Detect which cell encompasses the target text, then output its (x, y) center coordinate. 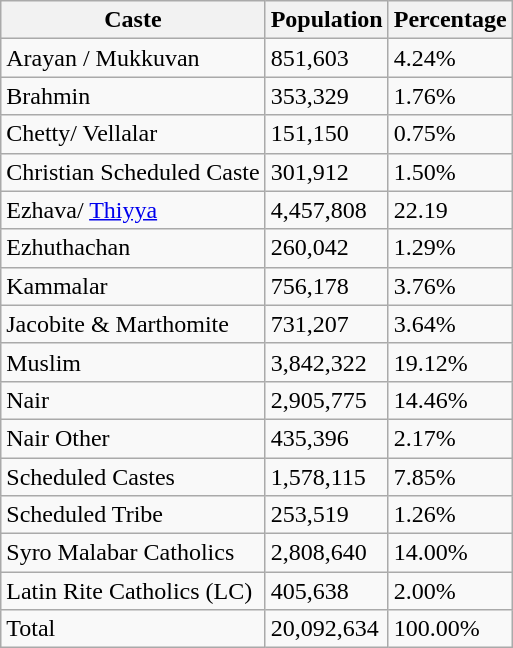
301,912 (326, 172)
3,842,322 (326, 362)
405,638 (326, 591)
1.50% (450, 172)
1.76% (450, 96)
Chetty/ Vellalar (133, 134)
Nair (133, 400)
731,207 (326, 324)
22.19 (450, 210)
253,519 (326, 515)
0.75% (450, 134)
353,329 (326, 96)
14.00% (450, 553)
Kammalar (133, 286)
435,396 (326, 438)
756,178 (326, 286)
3.76% (450, 286)
Caste (133, 20)
2.00% (450, 591)
7.85% (450, 477)
260,042 (326, 248)
Brahmin (133, 96)
100.00% (450, 629)
1,578,115 (326, 477)
3.64% (450, 324)
2,905,775 (326, 400)
151,150 (326, 134)
1.26% (450, 515)
851,603 (326, 58)
Syro Malabar Catholics (133, 553)
14.46% (450, 400)
Ezhuthachan (133, 248)
20,092,634 (326, 629)
Total (133, 629)
1.29% (450, 248)
4,457,808 (326, 210)
Latin Rite Catholics (LC) (133, 591)
Population (326, 20)
Muslim (133, 362)
2.17% (450, 438)
19.12% (450, 362)
Nair Other (133, 438)
Scheduled Castes (133, 477)
Arayan / Mukkuvan (133, 58)
Ezhava/ Thiyya (133, 210)
2,808,640 (326, 553)
4.24% (450, 58)
Christian Scheduled Caste (133, 172)
Scheduled Tribe (133, 515)
Jacobite & Marthomite (133, 324)
Percentage (450, 20)
